Search for the cell housing the specified text and yield its (X, Y) center coordinate. 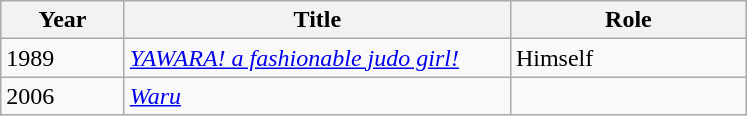
Role (628, 20)
Title (317, 20)
Year (63, 20)
1989 (63, 58)
Himself (628, 58)
YAWARA! a fashionable judo girl! (317, 58)
Waru (317, 96)
2006 (63, 96)
